Find where the given text appears and provide that cell's center as (X, Y) coordinate. 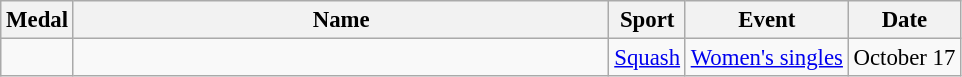
Medal (38, 20)
Event (766, 20)
October 17 (904, 58)
Squash (647, 58)
Women's singles (766, 58)
Sport (647, 20)
Name (341, 20)
Date (904, 20)
